Detect which cell encompasses the target text, then output its [X, Y] center coordinate. 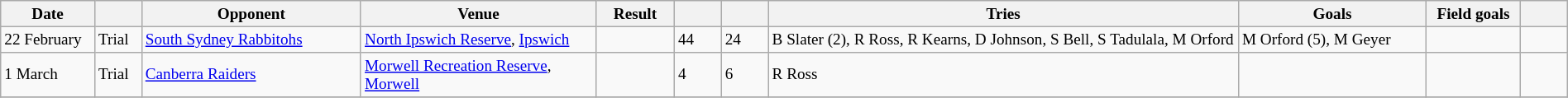
Canberra Raiders [251, 75]
Goals [1331, 14]
M Orford (5), M Geyer [1331, 40]
22 February [48, 40]
6 [744, 75]
Venue [478, 14]
R Ross [1003, 75]
44 [698, 40]
Opponent [251, 14]
South Sydney Rabbitohs [251, 40]
B Slater (2), R Ross, R Kearns, D Johnson, S Bell, S Tadulala, M Orford [1003, 40]
Result [635, 14]
24 [744, 40]
4 [698, 75]
Tries [1003, 14]
Field goals [1474, 14]
Morwell Recreation Reserve, Morwell [478, 75]
Date [48, 14]
North Ipswich Reserve, Ipswich [478, 40]
1 March [48, 75]
